Provide the (x, y) coordinate of the cell's center where the given text is located.  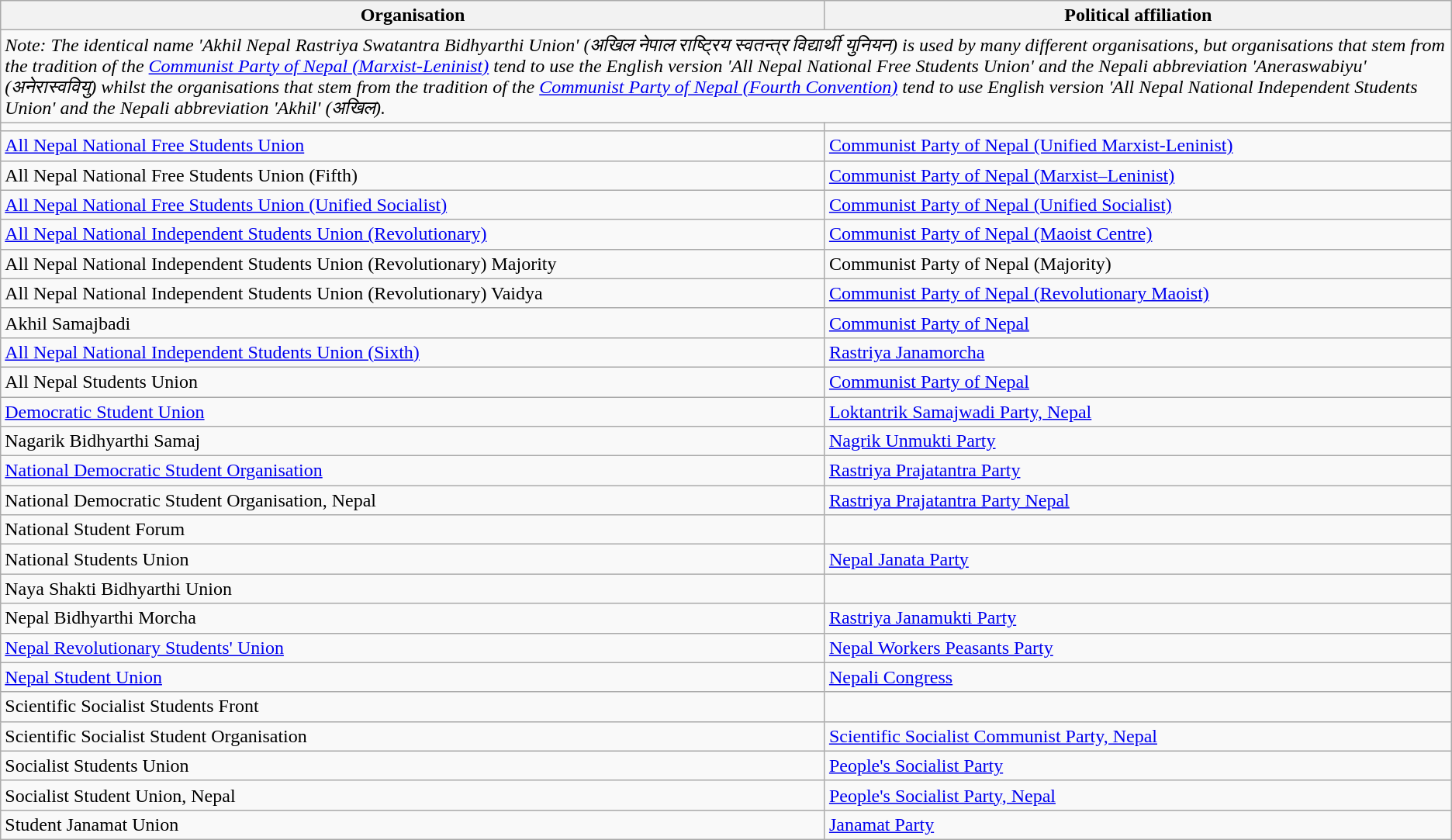
Nepal Janata Party (1138, 559)
Rastriya Prajatantra Party (1138, 471)
Nepal Student Union (413, 677)
Nepali Congress (1138, 677)
Communist Party of Nepal (Unified Marxist-Leninist) (1138, 146)
All Nepal National Free Students Union (Unified Socialist) (413, 205)
Akhil Samajbadi (413, 323)
Naya Shakti Bidhyarthi Union (413, 589)
Scientific Socialist Communist Party, Nepal (1138, 736)
Student Janamat Union (413, 824)
Rastriya Janamorcha (1138, 352)
Communist Party of Nepal (Majority) (1138, 264)
National Democratic Student Organisation, Nepal (413, 500)
All Nepal National Free Students Union (413, 146)
Political affiliation (1138, 16)
Nepal Revolutionary Students' Union (413, 648)
Loktantrik Samajwadi Party, Nepal (1138, 412)
Organisation (413, 16)
Rastriya Janamukti Party (1138, 618)
All Nepal Students Union (413, 382)
Nepal Workers Peasants Party (1138, 648)
Rastriya Prajatantra Party Nepal (1138, 500)
Nepal Bidhyarthi Morcha (413, 618)
National Student Forum (413, 530)
Communist Party of Nepal (Revolutionary Maoist) (1138, 293)
Democratic Student Union (413, 412)
People's Socialist Party, Nepal (1138, 795)
All Nepal National Independent Students Union (Revolutionary) (413, 234)
Nagrik Unmukti Party (1138, 441)
Socialist Students Union (413, 766)
Nagarik Bidhyarthi Samaj (413, 441)
All Nepal National Independent Students Union (Revolutionary) Vaidya (413, 293)
Scientific Socialist Students Front (413, 707)
Communist Party of Nepal (Unified Socialist) (1138, 205)
Scientific Socialist Student Organisation (413, 736)
All Nepal National Free Students Union (Fifth) (413, 175)
All Nepal National Independent Students Union (Sixth) (413, 352)
Communist Party of Nepal (Maoist Centre) (1138, 234)
Socialist Student Union, Nepal (413, 795)
Janamat Party (1138, 824)
National Students Union (413, 559)
People's Socialist Party (1138, 766)
All Nepal National Independent Students Union (Revolutionary) Majority (413, 264)
Communist Party of Nepal (Marxist–Leninist) (1138, 175)
National Democratic Student Organisation (413, 471)
